Return (x, y) of the center of cell containing provided text 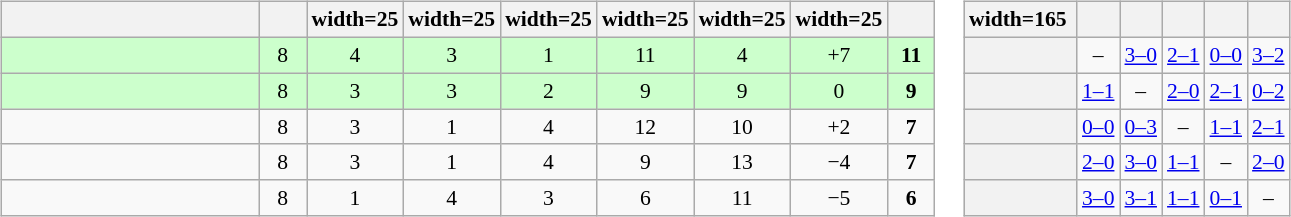
0–2 (1268, 91)
+7 (838, 55)
12 (646, 127)
13 (742, 162)
+2 (838, 127)
10 (742, 127)
3–1 (1142, 198)
0 (838, 91)
0–3 (1142, 127)
2 (548, 91)
−4 (838, 162)
−5 (838, 198)
width=165 (1020, 20)
0–1 (1226, 198)
3–2 (1268, 55)
